Detect which cell encompasses the target text, then output its (x, y) center coordinate. 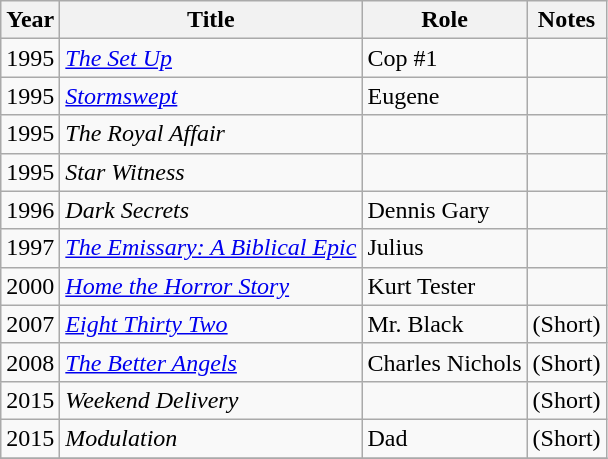
Notes (566, 20)
Year (30, 20)
1996 (30, 210)
Cop #1 (444, 58)
2008 (30, 362)
Dark Secrets (211, 210)
Mr. Black (444, 324)
Home the Horror Story (211, 286)
1997 (30, 248)
The Emissary: A Biblical Epic (211, 248)
2007 (30, 324)
Eight Thirty Two (211, 324)
2000 (30, 286)
Charles Nichols (444, 362)
Kurt Tester (444, 286)
Role (444, 20)
The Royal Affair (211, 134)
Eugene (444, 96)
Star Witness (211, 172)
Modulation (211, 438)
The Set Up (211, 58)
Stormswept (211, 96)
Dennis Gary (444, 210)
The Better Angels (211, 362)
Julius (444, 248)
Dad (444, 438)
Weekend Delivery (211, 400)
Title (211, 20)
